Determine the (x, y) coordinate at the center of the cell enclosing the given text.  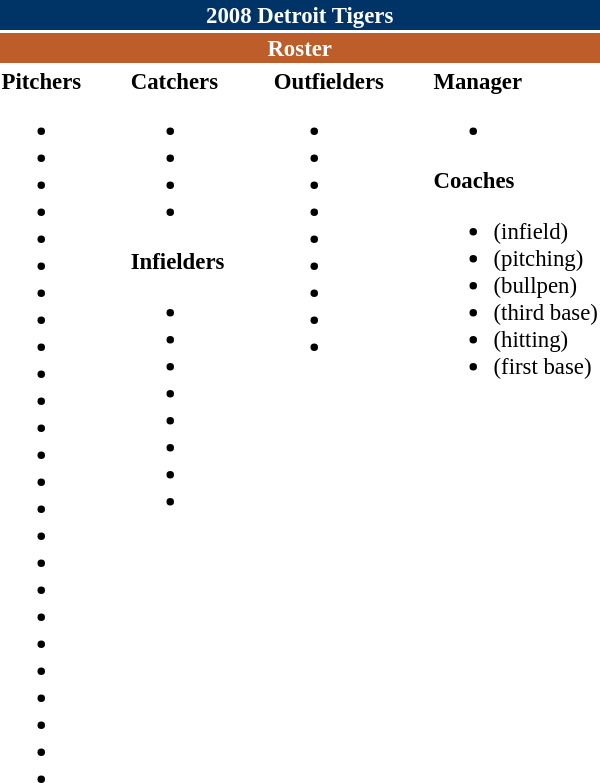
2008 Detroit Tigers (300, 15)
Roster (300, 48)
